Locate the cell with the specified text and output its (x, y) center coordinate. 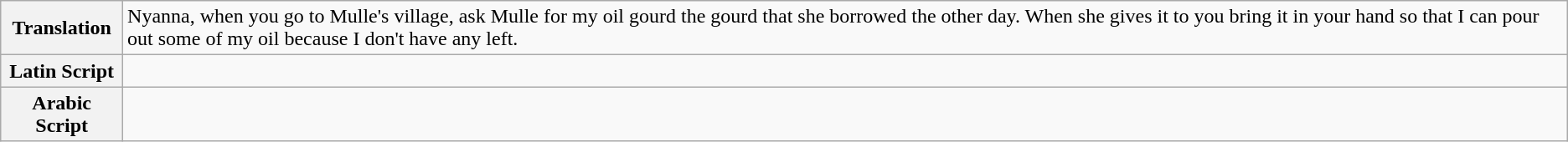
Arabic Script (62, 114)
Latin Script (62, 71)
Translation (62, 28)
